For the text-containing cell, return its midpoint in (x, y) coordinate format. 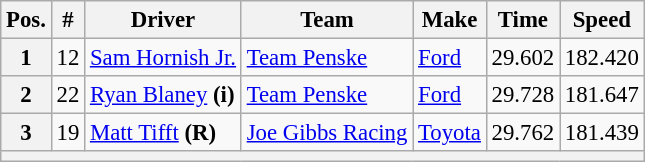
29.762 (522, 133)
3 (26, 133)
# (68, 20)
Toyota (450, 133)
182.420 (602, 58)
Team (326, 20)
181.439 (602, 133)
Driver (164, 20)
12 (68, 58)
Pos. (26, 20)
Sam Hornish Jr. (164, 58)
Ryan Blaney (i) (164, 95)
29.728 (522, 95)
29.602 (522, 58)
1 (26, 58)
2 (26, 95)
Time (522, 20)
19 (68, 133)
Speed (602, 20)
Matt Tifft (R) (164, 133)
Joe Gibbs Racing (326, 133)
22 (68, 95)
Make (450, 20)
181.647 (602, 95)
